From the cell containing the given text, extract its center point as (X, Y) coordinate. 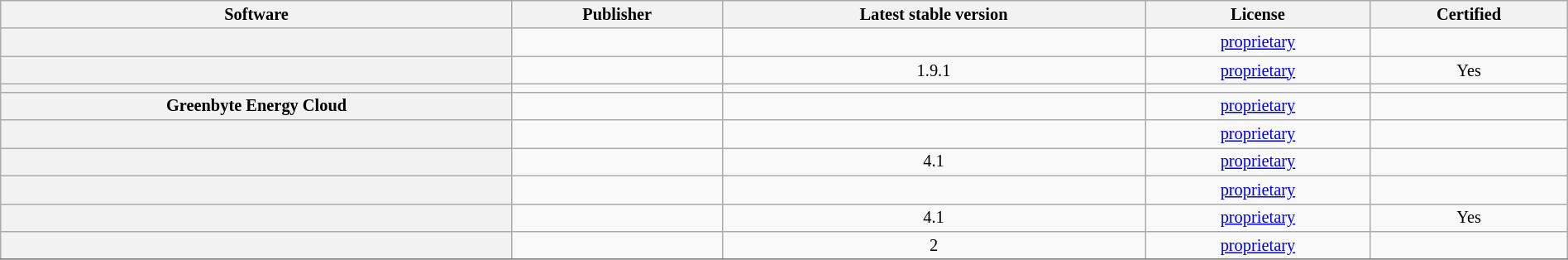
Latest stable version (934, 14)
2 (934, 245)
Software (256, 14)
Certified (1469, 14)
Greenbyte Energy Cloud (256, 106)
License (1258, 14)
1.9.1 (934, 70)
Publisher (617, 14)
